Detect which cell encompasses the target text, then output its [X, Y] center coordinate. 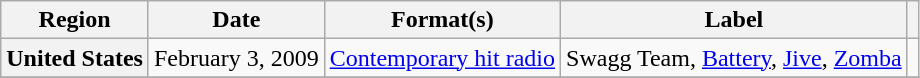
Date [236, 20]
Region [75, 20]
Swagg Team, Battery, Jive, Zomba [734, 58]
Format(s) [442, 20]
Contemporary hit radio [442, 58]
Label [734, 20]
United States [75, 58]
February 3, 2009 [236, 58]
